From the cell containing the given text, extract its center point as [X, Y] coordinate. 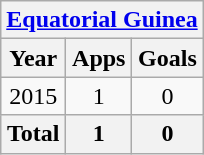
Total [34, 134]
Year [34, 58]
Goals [168, 58]
Apps [99, 58]
Equatorial Guinea [102, 20]
2015 [34, 96]
